From the cell containing the given text, extract its center point as (X, Y) coordinate. 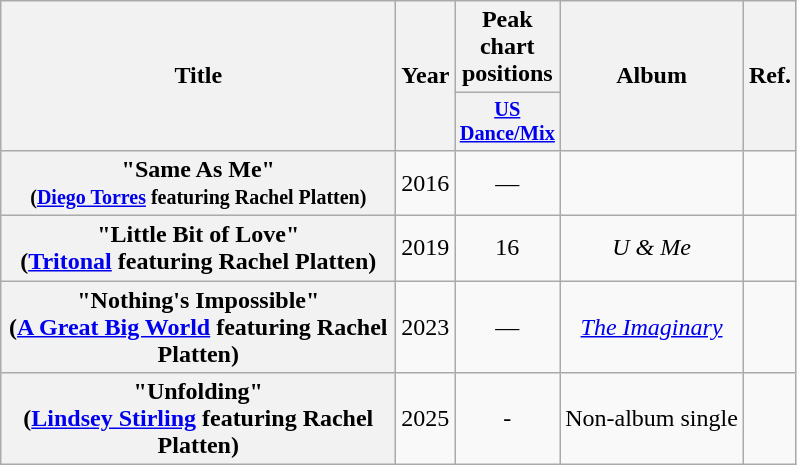
2019 (426, 248)
"Nothing's Impossible"(A Great Big World featuring Rachel Platten) (198, 327)
"Little Bit of Love"(Tritonal featuring Rachel Platten) (198, 248)
Title (198, 76)
Year (426, 76)
Non-album single (652, 419)
2023 (426, 327)
"Same As Me"(Diego Torres featuring Rachel Platten) (198, 182)
2025 (426, 419)
USDance/Mix (508, 122)
Ref. (770, 76)
"Unfolding"(Lindsey Stirling featuring Rachel Platten) (198, 419)
Album (652, 76)
The Imaginary (652, 327)
- (508, 419)
U & Me (652, 248)
2016 (426, 182)
Peak chart positions (508, 47)
16 (508, 248)
